Determine the [X, Y] coordinate at the center of the cell enclosing the given text.  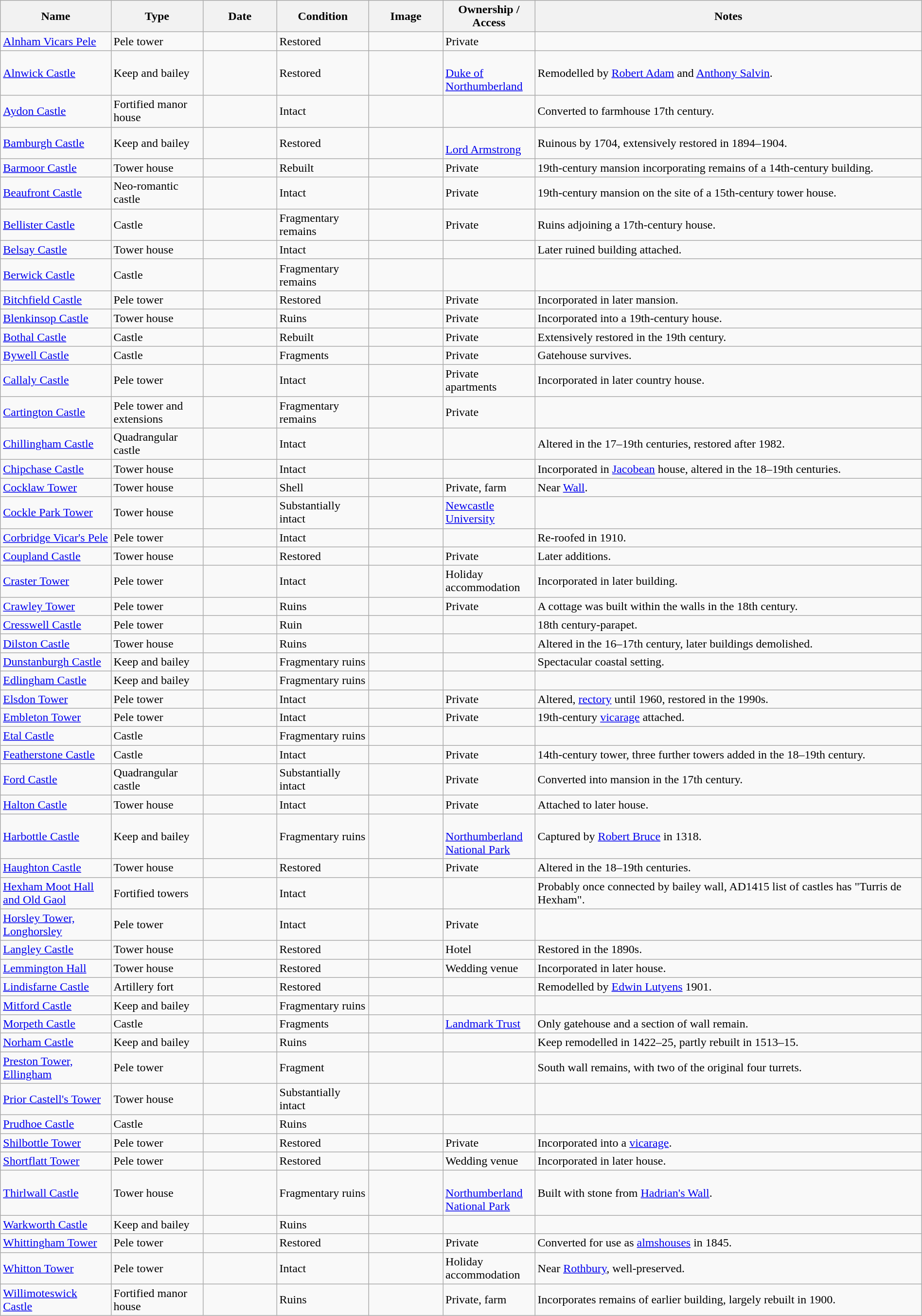
Lemmington Hall [55, 968]
Hexham Moot Hall and Old Gaol [55, 893]
Alnwick Castle [55, 73]
Incorporated into a 19th-century house. [728, 318]
Ford Castle [55, 779]
Haughton Castle [55, 868]
Incorporated in later building. [728, 581]
Incorporated into a vicarage. [728, 1143]
Captured by Robert Bruce in 1318. [728, 836]
Built with stone from Hadrian's Wall. [728, 1193]
Bellister Castle [55, 225]
Coupland Castle [55, 556]
Cocklaw Tower [55, 487]
Private apartments [489, 380]
Condition [323, 17]
Warkworth Castle [55, 1225]
Only gatehouse and a section of wall remain. [728, 1024]
Bitchfield Castle [55, 300]
Dunstanburgh Castle [55, 662]
Morpeth Castle [55, 1024]
Cartington Castle [55, 413]
A cottage was built within the walls in the 18th century. [728, 606]
Ruins adjoining a 17th-century house. [728, 225]
Neo-romantic castle [157, 193]
Lord Armstrong [489, 143]
Incorporated in later mansion. [728, 300]
Remodelled by Robert Adam and Anthony Salvin. [728, 73]
Willimoteswick Castle [55, 1300]
Bamburgh Castle [55, 143]
Newcastle University [489, 513]
Incorporated in Jacobean house, altered in the 18–19th centuries. [728, 469]
Belsay Castle [55, 250]
Bothal Castle [55, 337]
Duke of Northumberland [489, 73]
Ruin [323, 625]
Altered in the 18–19th centuries. [728, 868]
Shortflatt Tower [55, 1161]
Preston Tower, Ellingham [55, 1067]
Crawley Tower [55, 606]
Featherstone Castle [55, 755]
Ruinous by 1704, extensively restored in 1894–1904. [728, 143]
Name [55, 17]
Fragment [323, 1067]
Attached to later house. [728, 805]
Converted into mansion in the 17th century. [728, 779]
Pele tower and extensions [157, 413]
Beaufront Castle [55, 193]
Gatehouse survives. [728, 356]
Landmark Trust [489, 1024]
19th-century mansion incorporating remains of a 14th-century building. [728, 168]
South wall remains, with two of the original four turrets. [728, 1067]
Spectacular coastal setting. [728, 662]
Chillingham Castle [55, 444]
18th century-parapet. [728, 625]
Artillery fort [157, 987]
Whittingham Tower [55, 1243]
Incorporated in later country house. [728, 380]
Fortified towers [157, 893]
Berwick Castle [55, 274]
Prudhoe Castle [55, 1124]
Whitton Tower [55, 1268]
Image [406, 17]
19th-century vicarage attached. [728, 718]
Mitford Castle [55, 1005]
Shilbottle Tower [55, 1143]
Harbottle Castle [55, 836]
Altered in the 16–17th century, later buildings demolished. [728, 643]
Edlingham Castle [55, 680]
Notes [728, 17]
Altered in the 17–19th centuries, restored after 1982. [728, 444]
14th-century tower, three further towers added in the 18–19th century. [728, 755]
Corbridge Vicar's Pele [55, 538]
Date [240, 17]
Incorporates remains of earlier building, largely rebuilt in 1900. [728, 1300]
Horsley Tower, Longhorsley [55, 924]
Blenkinsop Castle [55, 318]
Re-roofed in 1910. [728, 538]
Later ruined building attached. [728, 250]
Embleton Tower [55, 718]
Lindisfarne Castle [55, 987]
Bywell Castle [55, 356]
Near Wall. [728, 487]
Converted for use as almshouses in 1845. [728, 1243]
Etal Castle [55, 736]
Thirlwall Castle [55, 1193]
19th-century mansion on the site of a 15th-century tower house. [728, 193]
Barmoor Castle [55, 168]
Cockle Park Tower [55, 513]
Norham Castle [55, 1042]
Near Rothbury, well-preserved. [728, 1268]
Extensively restored in the 19th century. [728, 337]
Prior Castell's Tower [55, 1100]
Dilston Castle [55, 643]
Cresswell Castle [55, 625]
Restored in the 1890s. [728, 950]
Craster Tower [55, 581]
Type [157, 17]
Halton Castle [55, 805]
Remodelled by Edwin Lutyens 1901. [728, 987]
Converted to farmhouse 17th century. [728, 111]
Hotel [489, 950]
Callaly Castle [55, 380]
Chipchase Castle [55, 469]
Elsdon Tower [55, 699]
Langley Castle [55, 950]
Aydon Castle [55, 111]
Shell [323, 487]
Probably once connected by bailey wall, AD1415 list of castles has "Turris de Hexham". [728, 893]
Alnham Vicars Pele [55, 41]
Keep remodelled in 1422–25, partly rebuilt in 1513–15. [728, 1042]
Ownership / Access [489, 17]
Later additions. [728, 556]
Altered, rectory until 1960, restored in the 1990s. [728, 699]
